Detect which cell encompasses the target text, then output its (X, Y) center coordinate. 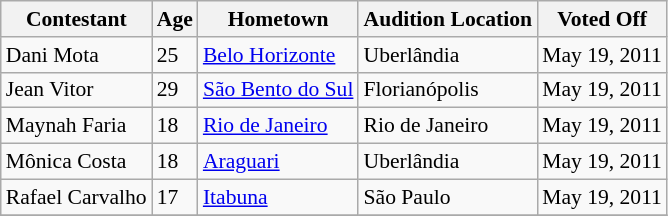
Hometown (278, 19)
Audition Location (448, 19)
Belo Horizonte (278, 55)
Itabuna (278, 197)
17 (175, 197)
Contestant (76, 19)
Florianópolis (448, 90)
Age (175, 19)
29 (175, 90)
25 (175, 55)
Araguari (278, 162)
Rafael Carvalho (76, 197)
São Bento do Sul (278, 90)
Jean Vitor (76, 90)
São Paulo (448, 197)
Maynah Faria (76, 126)
Dani Mota (76, 55)
Mônica Costa (76, 162)
Voted Off (602, 19)
